Find where the given text appears and provide that cell's center as [X, Y] coordinate. 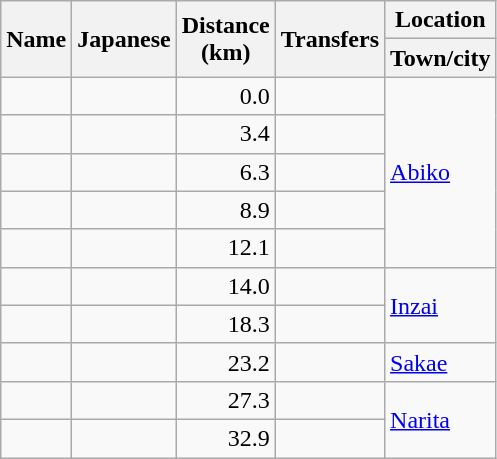
Transfers [330, 39]
12.1 [226, 248]
Sakae [441, 362]
27.3 [226, 400]
Japanese [124, 39]
Town/city [441, 58]
Abiko [441, 172]
Narita [441, 419]
6.3 [226, 172]
0.0 [226, 96]
Distance(km) [226, 39]
23.2 [226, 362]
32.9 [226, 438]
8.9 [226, 210]
3.4 [226, 134]
Name [36, 39]
18.3 [226, 324]
14.0 [226, 286]
Location [441, 20]
Inzai [441, 305]
